Capture the cell that displays the provided text and extract its (x, y) central coordinate. 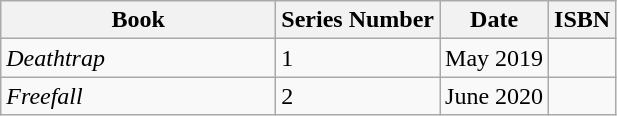
ISBN (582, 20)
Freefall (138, 96)
June 2020 (494, 96)
Deathtrap (138, 58)
Book (138, 20)
2 (358, 96)
Date (494, 20)
May 2019 (494, 58)
1 (358, 58)
Series Number (358, 20)
